Find where the given text appears and provide that cell's center as [X, Y] coordinate. 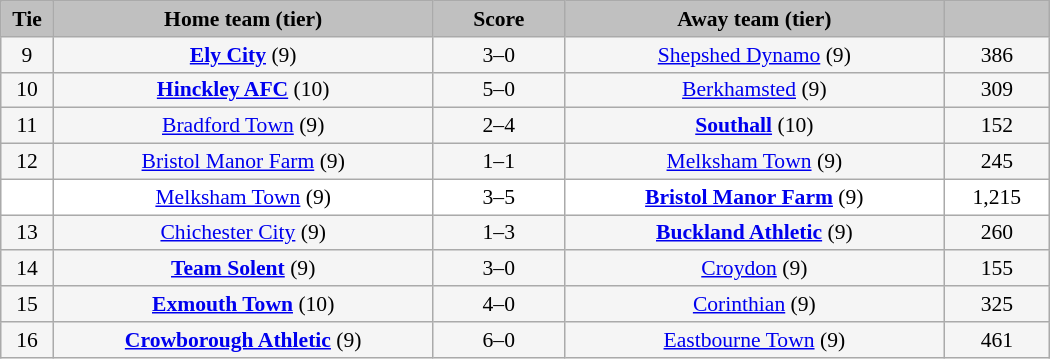
Crowborough Athletic (9) [243, 340]
2–4 [498, 126]
152 [996, 126]
Score [498, 19]
16 [27, 340]
Hinckley AFC (10) [243, 90]
Corinthian (9) [754, 304]
309 [996, 90]
461 [996, 340]
Exmouth Town (10) [243, 304]
11 [27, 126]
155 [996, 269]
10 [27, 90]
Eastbourne Town (9) [754, 340]
9 [27, 55]
260 [996, 233]
Away team (tier) [754, 19]
245 [996, 162]
6–0 [498, 340]
Berkhamsted (9) [754, 90]
Ely City (9) [243, 55]
14 [27, 269]
386 [996, 55]
Home team (tier) [243, 19]
5–0 [498, 90]
3–5 [498, 197]
Shepshed Dynamo (9) [754, 55]
1,215 [996, 197]
Chichester City (9) [243, 233]
12 [27, 162]
Southall (10) [754, 126]
Bradford Town (9) [243, 126]
Team Solent (9) [243, 269]
Buckland Athletic (9) [754, 233]
325 [996, 304]
Tie [27, 19]
1–1 [498, 162]
Croydon (9) [754, 269]
13 [27, 233]
4–0 [498, 304]
1–3 [498, 233]
15 [27, 304]
